Scan for the cell matching the given text and deliver its (X, Y) coordinate at center. 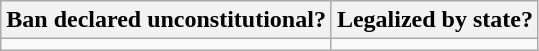
Ban declared unconstitutional? (166, 20)
Legalized by state? (434, 20)
